From the cell containing the given text, extract its center point as (x, y) coordinate. 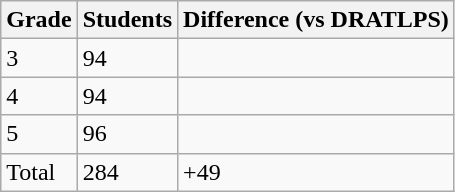
5 (39, 134)
3 (39, 58)
Students (127, 20)
Total (39, 172)
284 (127, 172)
Grade (39, 20)
96 (127, 134)
+49 (316, 172)
Difference (vs DRATLPS) (316, 20)
4 (39, 96)
